Locate the cell with the specified text and output its [x, y] center coordinate. 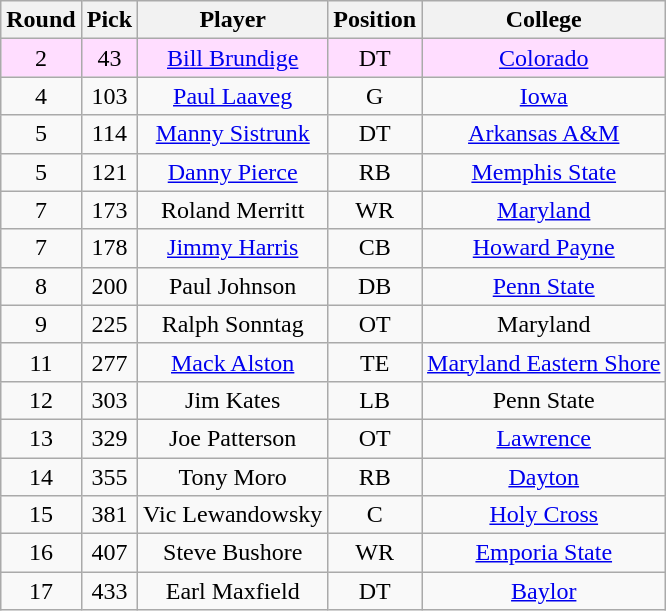
329 [109, 438]
Bill Brundige [233, 58]
200 [109, 286]
College [544, 20]
LB [375, 400]
178 [109, 248]
Earl Maxfield [233, 591]
355 [109, 477]
Colorado [544, 58]
Jimmy Harris [233, 248]
2 [41, 58]
4 [41, 96]
Holy Cross [544, 515]
407 [109, 553]
225 [109, 324]
Roland Merritt [233, 210]
Steve Bushore [233, 553]
14 [41, 477]
17 [41, 591]
Danny Pierce [233, 172]
Player [233, 20]
TE [375, 362]
381 [109, 515]
12 [41, 400]
Paul Johnson [233, 286]
Mack Alston [233, 362]
303 [109, 400]
Dayton [544, 477]
9 [41, 324]
CB [375, 248]
103 [109, 96]
16 [41, 553]
Howard Payne [544, 248]
114 [109, 134]
Jim Kates [233, 400]
Vic Lewandowsky [233, 515]
Pick [109, 20]
Memphis State [544, 172]
Tony Moro [233, 477]
Position [375, 20]
43 [109, 58]
Emporia State [544, 553]
Arkansas A&M [544, 134]
DB [375, 286]
11 [41, 362]
Paul Laaveg [233, 96]
C [375, 515]
15 [41, 515]
277 [109, 362]
Manny Sistrunk [233, 134]
G [375, 96]
Iowa [544, 96]
Maryland Eastern Shore [544, 362]
Round [41, 20]
Joe Patterson [233, 438]
173 [109, 210]
Lawrence [544, 438]
Baylor [544, 591]
8 [41, 286]
Ralph Sonntag [233, 324]
121 [109, 172]
13 [41, 438]
433 [109, 591]
